Locate the cell with the specified text and output its [X, Y] center coordinate. 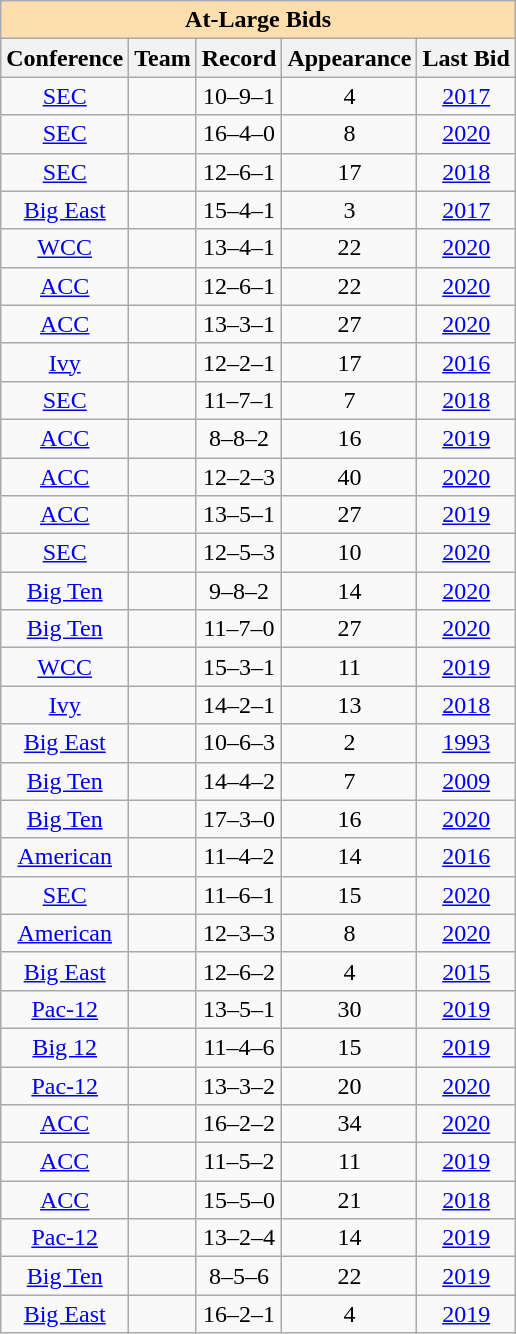
16–4–0 [239, 134]
13–3–1 [239, 324]
8–8–2 [239, 438]
Big 12 [65, 1047]
Last Bid [466, 58]
13–4–1 [239, 248]
15–3–1 [239, 667]
11–4–2 [239, 857]
11–4–6 [239, 1047]
At-Large Bids [258, 20]
13–3–2 [239, 1085]
9–8–2 [239, 591]
Appearance [350, 58]
21 [350, 1200]
2009 [466, 781]
11–7–0 [239, 629]
11–7–1 [239, 400]
14–4–2 [239, 781]
2015 [466, 971]
13 [350, 705]
17–3–0 [239, 819]
12–3–3 [239, 933]
34 [350, 1124]
Conference [65, 58]
10 [350, 553]
Record [239, 58]
12–2–1 [239, 362]
30 [350, 1009]
Team [163, 58]
8–5–6 [239, 1276]
12–5–3 [239, 553]
1993 [466, 743]
40 [350, 477]
16–2–1 [239, 1314]
10–9–1 [239, 96]
10–6–3 [239, 743]
11–6–1 [239, 895]
12–6–2 [239, 971]
13–2–4 [239, 1238]
3 [350, 210]
20 [350, 1085]
16–2–2 [239, 1124]
11–5–2 [239, 1162]
12–2–3 [239, 477]
14–2–1 [239, 705]
2 [350, 743]
15–5–0 [239, 1200]
15–4–1 [239, 210]
